Search for the cell housing the specified text and yield its (x, y) center coordinate. 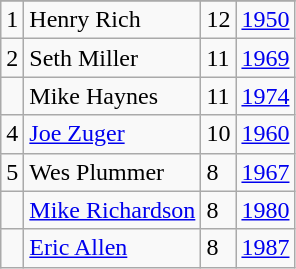
2 (12, 58)
1960 (266, 134)
5 (12, 172)
Mike Richardson (112, 210)
Eric Allen (112, 248)
4 (12, 134)
1950 (266, 20)
1980 (266, 210)
Joe Zuger (112, 134)
1967 (266, 172)
Wes Plummer (112, 172)
1974 (266, 96)
1987 (266, 248)
Mike Haynes (112, 96)
10 (218, 134)
1 (12, 20)
Seth Miller (112, 58)
Henry Rich (112, 20)
1969 (266, 58)
12 (218, 20)
